Identify which cell holds the provided text, then report its (x, y) central coordinate. 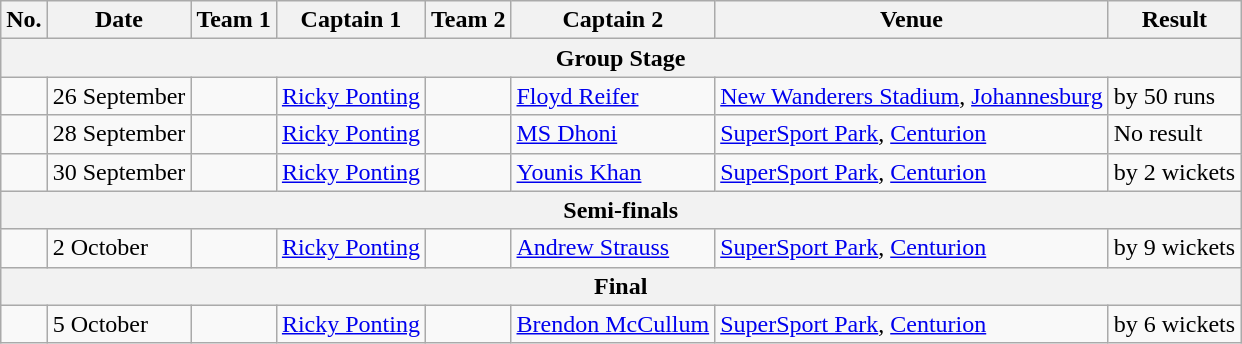
MS Dhoni (613, 134)
Semi-finals (621, 210)
Venue (912, 20)
by 2 wickets (1174, 172)
Brendon McCullum (613, 324)
No. (24, 20)
28 September (119, 134)
by 9 wickets (1174, 248)
by 6 wickets (1174, 324)
Result (1174, 20)
No result (1174, 134)
Group Stage (621, 58)
30 September (119, 172)
Team 1 (234, 20)
Captain 1 (350, 20)
Andrew Strauss (613, 248)
Younis Khan (613, 172)
Date (119, 20)
Floyd Reifer (613, 96)
New Wanderers Stadium, Johannesburg (912, 96)
by 50 runs (1174, 96)
Final (621, 286)
26 September (119, 96)
Captain 2 (613, 20)
Team 2 (468, 20)
2 October (119, 248)
5 October (119, 324)
